Find where the given text appears and provide that cell's center as [X, Y] coordinate. 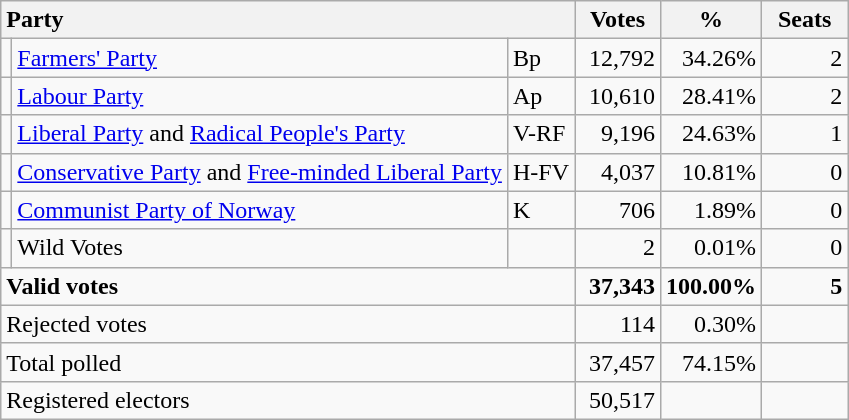
706 [617, 210]
50,517 [617, 400]
74.15% [712, 362]
34.26% [712, 58]
24.63% [712, 134]
% [712, 20]
10.81% [712, 172]
100.00% [712, 286]
4,037 [617, 172]
37,457 [617, 362]
9,196 [617, 134]
Farmers' Party [260, 58]
12,792 [617, 58]
Valid votes [288, 286]
K [540, 210]
28.41% [712, 96]
0.30% [712, 324]
5 [805, 286]
Party [288, 20]
Seats [805, 20]
0.01% [712, 248]
1.89% [712, 210]
Communist Party of Norway [260, 210]
H-FV [540, 172]
1 [805, 134]
V-RF [540, 134]
37,343 [617, 286]
Total polled [288, 362]
Labour Party [260, 96]
Wild Votes [260, 248]
Liberal Party and Radical People's Party [260, 134]
Ap [540, 96]
10,610 [617, 96]
Registered electors [288, 400]
Bp [540, 58]
Votes [617, 20]
114 [617, 324]
Rejected votes [288, 324]
Conservative Party and Free-minded Liberal Party [260, 172]
